Search for the cell housing the specified text and yield its [x, y] center coordinate. 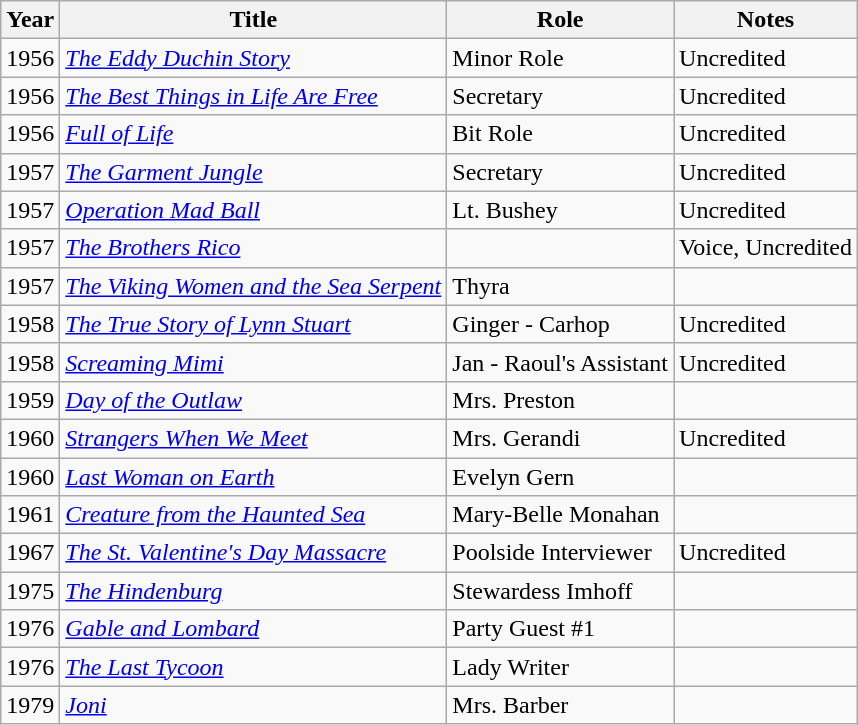
The Garment Jungle [254, 172]
Mrs. Barber [560, 705]
Gable and Lombard [254, 629]
The St. Valentine's Day Massacre [254, 553]
Lady Writer [560, 667]
Jan - Raoul's Assistant [560, 362]
Screaming Mimi [254, 362]
Stewardess Imhoff [560, 591]
Strangers When We Meet [254, 438]
The Hindenburg [254, 591]
Title [254, 20]
Joni [254, 705]
The Last Tycoon [254, 667]
Day of the Outlaw [254, 400]
The Eddy Duchin Story [254, 58]
Evelyn Gern [560, 477]
Voice, Uncredited [766, 248]
Full of Life [254, 134]
Ginger - Carhop [560, 324]
1959 [30, 400]
Lt. Bushey [560, 210]
1975 [30, 591]
Poolside Interviewer [560, 553]
Operation Mad Ball [254, 210]
1961 [30, 515]
Year [30, 20]
Last Woman on Earth [254, 477]
Party Guest #1 [560, 629]
Bit Role [560, 134]
1979 [30, 705]
Minor Role [560, 58]
Thyra [560, 286]
Mrs. Preston [560, 400]
The Best Things in Life Are Free [254, 96]
Mrs. Gerandi [560, 438]
Role [560, 20]
The Brothers Rico [254, 248]
The Viking Women and the Sea Serpent [254, 286]
Creature from the Haunted Sea [254, 515]
Notes [766, 20]
The True Story of Lynn Stuart [254, 324]
1967 [30, 553]
Mary-Belle Monahan [560, 515]
